Detect which cell encompasses the target text, then output its [X, Y] center coordinate. 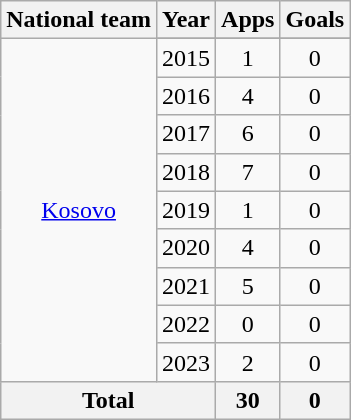
2022 [186, 324]
Total [108, 400]
2015 [186, 58]
2017 [186, 134]
6 [248, 134]
2016 [186, 96]
Year [186, 20]
2019 [186, 210]
Goals [315, 20]
5 [248, 286]
Kosovo [79, 210]
National team [79, 20]
2023 [186, 362]
2 [248, 362]
2021 [186, 286]
7 [248, 172]
Apps [248, 20]
30 [248, 400]
2020 [186, 248]
2018 [186, 172]
